Pinpoint the cell where the given text exists, returning its (x, y) midpoint coordinate. 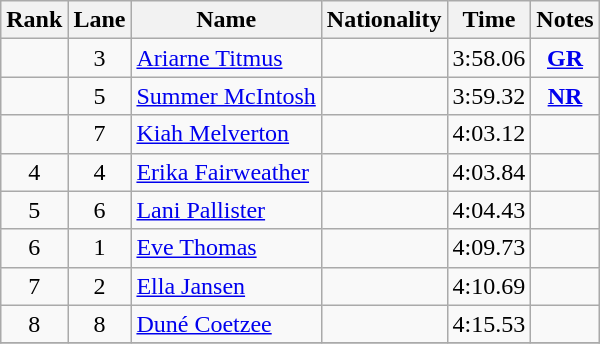
4:15.53 (489, 324)
Lani Pallister (226, 210)
3:59.32 (489, 96)
NR (565, 96)
Name (226, 20)
Ella Jansen (226, 286)
Ariarne Titmus (226, 58)
Eve Thomas (226, 248)
Lane (100, 20)
4:09.73 (489, 248)
1 (100, 248)
Notes (565, 20)
Summer McIntosh (226, 96)
Time (489, 20)
4:03.12 (489, 134)
4:03.84 (489, 172)
3:58.06 (489, 58)
Kiah Melverton (226, 134)
4:04.43 (489, 210)
3 (100, 58)
Duné Coetzee (226, 324)
Nationality (384, 20)
GR (565, 58)
4:10.69 (489, 286)
Rank (34, 20)
Erika Fairweather (226, 172)
2 (100, 286)
